Return [x, y] of the center of cell containing provided text 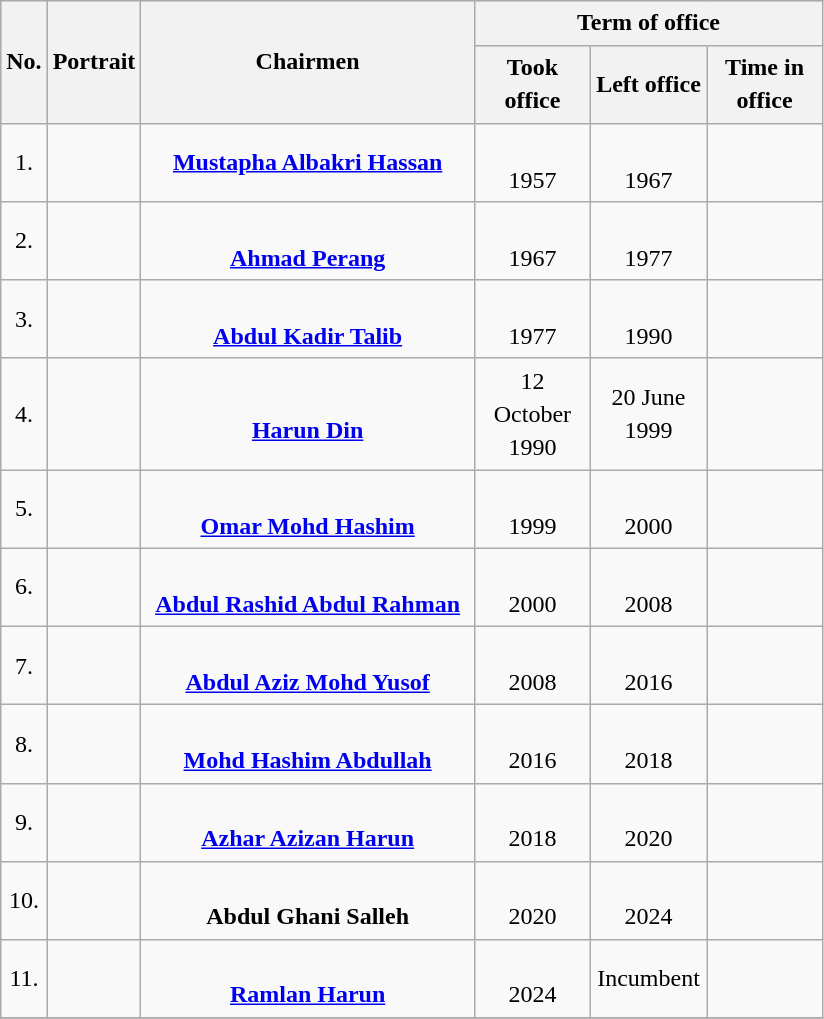
Azhar Azizan Harun [308, 822]
Portrait [94, 62]
Mohd Hashim Abdullah [308, 744]
1. [24, 163]
3. [24, 319]
1999 [532, 509]
7. [24, 666]
Chairmen [308, 62]
Mustapha Albakri Hassan [308, 163]
Abdul Rashid Abdul Rahman [308, 587]
Time in office [765, 84]
9. [24, 822]
6. [24, 587]
2. [24, 241]
11. [24, 979]
5. [24, 509]
12 October 1990 [532, 414]
20 June 1999 [648, 414]
Ramlan Harun [308, 979]
Harun Din [308, 414]
Left office [648, 84]
Term of office [648, 24]
Abdul Ghani Salleh [308, 900]
Abdul Kadir Talib [308, 319]
Abdul Aziz Mohd Yusof [308, 666]
Incumbent [648, 979]
4. [24, 414]
No. [24, 62]
Omar Mohd Hashim [308, 509]
1957 [532, 163]
8. [24, 744]
Took office [532, 84]
1990 [648, 319]
10. [24, 900]
Ahmad Perang [308, 241]
